Capture the cell that displays the provided text and extract its (x, y) central coordinate. 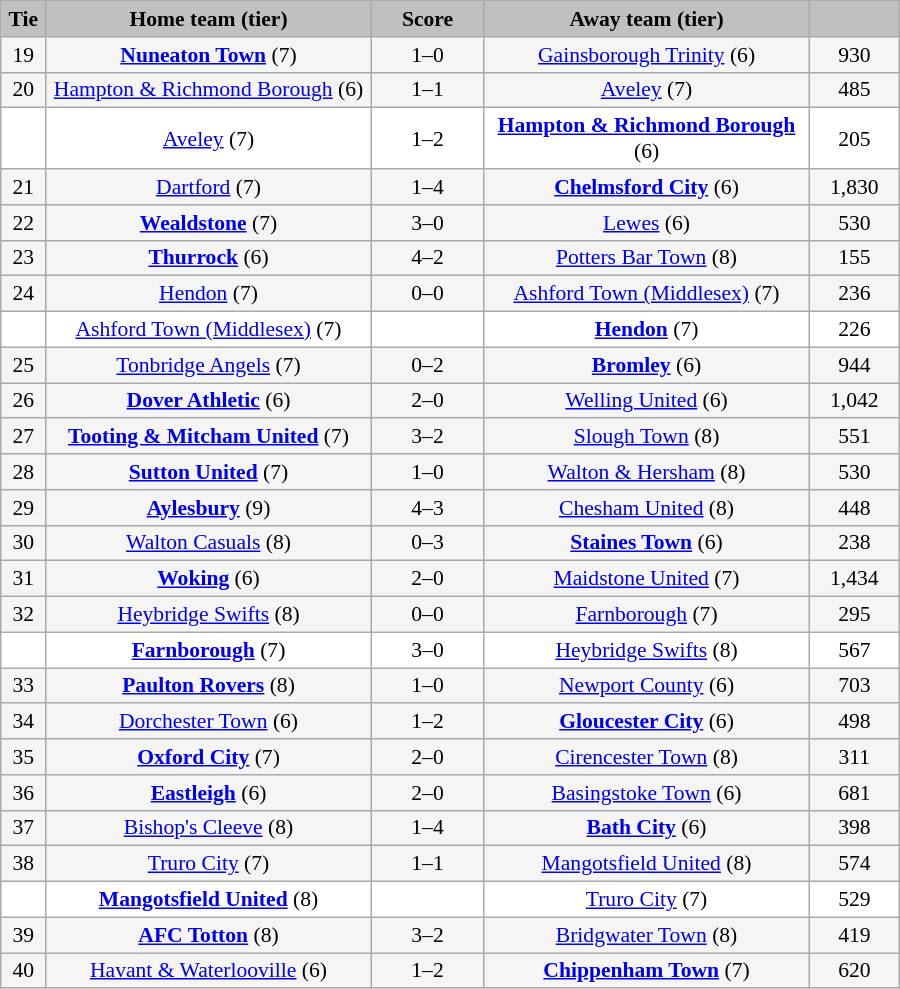
40 (24, 971)
25 (24, 365)
38 (24, 864)
22 (24, 223)
Wealdstone (7) (209, 223)
620 (854, 971)
448 (854, 508)
Lewes (6) (647, 223)
Bath City (6) (647, 828)
Sutton United (7) (209, 472)
Oxford City (7) (209, 757)
295 (854, 615)
31 (24, 579)
Away team (tier) (647, 19)
0–3 (427, 543)
Chelmsford City (6) (647, 187)
35 (24, 757)
Dover Athletic (6) (209, 401)
Tonbridge Angels (7) (209, 365)
574 (854, 864)
34 (24, 722)
Woking (6) (209, 579)
681 (854, 793)
29 (24, 508)
551 (854, 437)
311 (854, 757)
Chippenham Town (7) (647, 971)
Chesham United (8) (647, 508)
24 (24, 294)
Home team (tier) (209, 19)
33 (24, 686)
Paulton Rovers (8) (209, 686)
155 (854, 258)
23 (24, 258)
238 (854, 543)
529 (854, 900)
39 (24, 935)
37 (24, 828)
Newport County (6) (647, 686)
26 (24, 401)
Nuneaton Town (7) (209, 55)
Havant & Waterlooville (6) (209, 971)
1,042 (854, 401)
Gainsborough Trinity (6) (647, 55)
Staines Town (6) (647, 543)
Gloucester City (6) (647, 722)
Thurrock (6) (209, 258)
20 (24, 90)
27 (24, 437)
AFC Totton (8) (209, 935)
Maidstone United (7) (647, 579)
4–3 (427, 508)
32 (24, 615)
21 (24, 187)
Aylesbury (9) (209, 508)
Slough Town (8) (647, 437)
0–2 (427, 365)
Cirencester Town (8) (647, 757)
567 (854, 650)
485 (854, 90)
Potters Bar Town (8) (647, 258)
Tie (24, 19)
Bridgwater Town (8) (647, 935)
Walton & Hersham (8) (647, 472)
36 (24, 793)
Tooting & Mitcham United (7) (209, 437)
419 (854, 935)
4–2 (427, 258)
Eastleigh (6) (209, 793)
Walton Casuals (8) (209, 543)
28 (24, 472)
1,434 (854, 579)
944 (854, 365)
Basingstoke Town (6) (647, 793)
236 (854, 294)
Dorchester Town (6) (209, 722)
398 (854, 828)
205 (854, 138)
703 (854, 686)
30 (24, 543)
Bromley (6) (647, 365)
930 (854, 55)
226 (854, 330)
Score (427, 19)
Dartford (7) (209, 187)
19 (24, 55)
Bishop's Cleeve (8) (209, 828)
1,830 (854, 187)
Welling United (6) (647, 401)
498 (854, 722)
